Provide the (X, Y) coordinate of the cell's center where the given text is located.  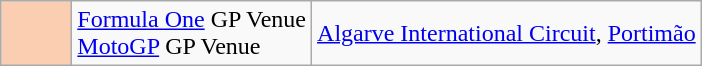
Algarve International Circuit, Portimão (507, 34)
Formula One GP VenueMotoGP GP Venue (192, 34)
